Identify which cell holds the provided text, then report its (x, y) central coordinate. 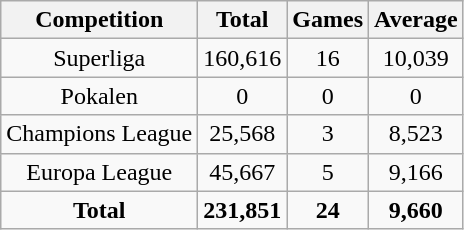
160,616 (242, 58)
Pokalen (100, 96)
Europa League (100, 172)
16 (328, 58)
3 (328, 134)
5 (328, 172)
8,523 (416, 134)
9,660 (416, 210)
Competition (100, 20)
10,039 (416, 58)
Champions League (100, 134)
24 (328, 210)
Average (416, 20)
Superliga (100, 58)
231,851 (242, 210)
25,568 (242, 134)
Games (328, 20)
45,667 (242, 172)
9,166 (416, 172)
